Pinpoint the cell where the given text exists, returning its [X, Y] midpoint coordinate. 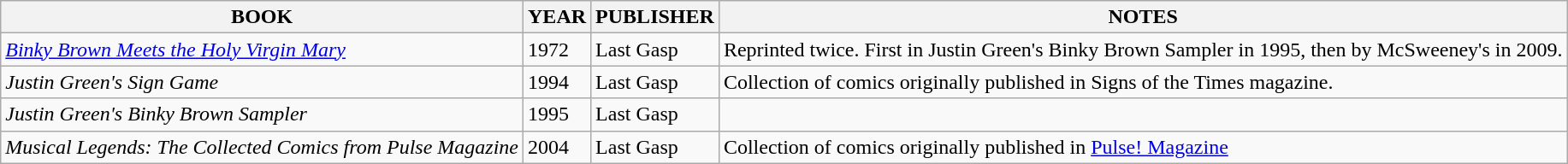
2004 [558, 147]
Reprinted twice. First in Justin Green's Binky Brown Sampler in 1995, then by McSweeney's in 2009. [1143, 50]
NOTES [1143, 17]
Collection of comics originally published in Signs of the Times magazine. [1143, 82]
1972 [558, 50]
Justin Green's Binky Brown Sampler [262, 114]
1995 [558, 114]
Binky Brown Meets the Holy Virgin Mary [262, 50]
Collection of comics originally published in Pulse! Magazine [1143, 147]
1994 [558, 82]
Justin Green's Sign Game [262, 82]
YEAR [558, 17]
PUBLISHER [655, 17]
BOOK [262, 17]
Musical Legends: The Collected Comics from Pulse Magazine [262, 147]
